Search for the cell housing the specified text and yield its (X, Y) center coordinate. 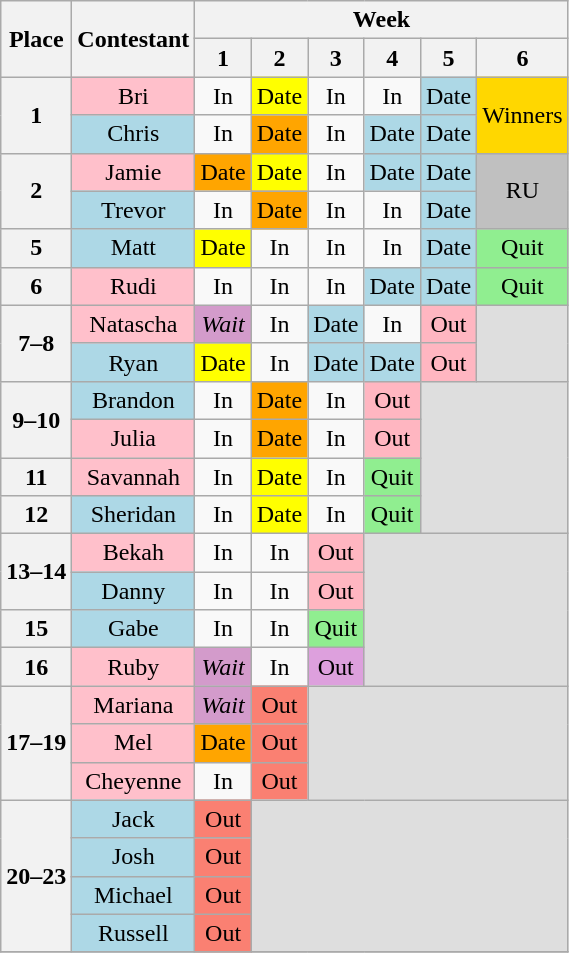
RU (522, 191)
Gabe (134, 629)
12 (36, 515)
Winners (522, 115)
Contestant (134, 39)
Rudi (134, 286)
16 (36, 667)
15 (36, 629)
9–10 (36, 419)
Natascha (134, 324)
4 (392, 58)
Cheyenne (134, 781)
7–8 (36, 343)
Russell (134, 933)
Julia (134, 438)
Brandon (134, 400)
Bri (134, 96)
Jamie (134, 172)
Matt (134, 248)
20–23 (36, 876)
Sheridan (134, 515)
17–19 (36, 743)
Ryan (134, 362)
Josh (134, 857)
Danny (134, 591)
Place (36, 39)
13–14 (36, 572)
Bekah (134, 553)
Chris (134, 134)
Jack (134, 819)
3 (336, 58)
Mariana (134, 705)
Week (382, 20)
Trevor (134, 210)
Michael (134, 895)
Savannah (134, 477)
Mel (134, 743)
11 (36, 477)
Ruby (134, 667)
